Search for the cell housing the specified text and yield its [X, Y] center coordinate. 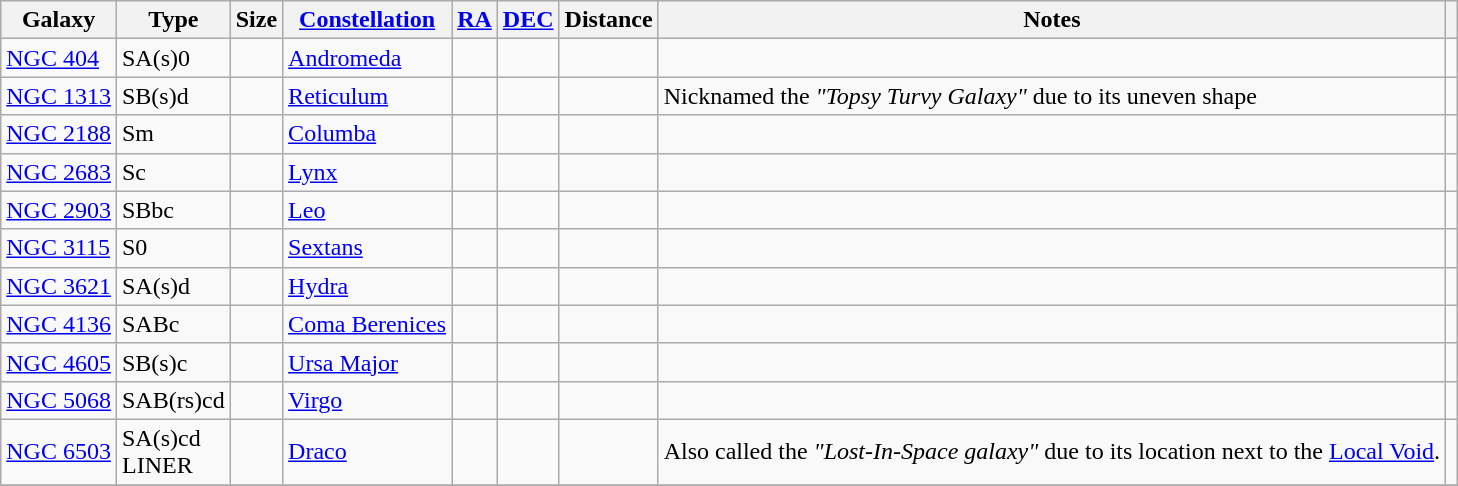
SA(s)0 [173, 58]
NGC 4136 [59, 324]
Sextans [368, 248]
Constellation [368, 20]
NGC 3115 [59, 248]
NGC 4605 [59, 362]
Sc [173, 172]
SABc [173, 324]
Distance [608, 20]
SAB(rs)cd [173, 400]
Hydra [368, 286]
Also called the "Lost-In-Space galaxy" due to its location next to the Local Void. [1052, 452]
Coma Berenices [368, 324]
Reticulum [368, 96]
S0 [173, 248]
NGC 3621 [59, 286]
NGC 2188 [59, 134]
Columba [368, 134]
Draco [368, 452]
SBbc [173, 210]
Leo [368, 210]
NGC 5068 [59, 400]
Galaxy [59, 20]
Ursa Major [368, 362]
Lynx [368, 172]
NGC 2903 [59, 210]
Nicknamed the "Topsy Turvy Galaxy" due to its uneven shape [1052, 96]
NGC 404 [59, 58]
SB(s)c [173, 362]
SB(s)d [173, 96]
Sm [173, 134]
SA(s)cd LINER [173, 452]
Virgo [368, 400]
NGC 6503 [59, 452]
DEC [528, 20]
RA [475, 20]
NGC 1313 [59, 96]
NGC 2683 [59, 172]
Size [256, 20]
Type [173, 20]
SA(s)d [173, 286]
Notes [1052, 20]
Andromeda [368, 58]
